Extract the [x, y] coordinate from the center of the cell holding the provided text.  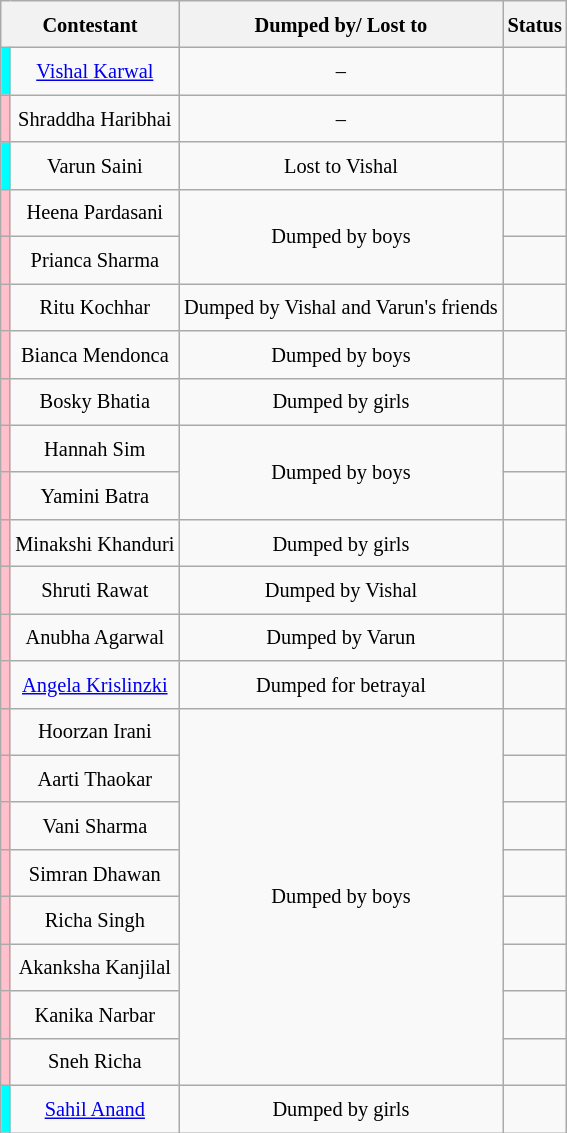
Contestant [90, 24]
Dumped by Vishal and Varun's friends [340, 306]
Heena Pardasani [94, 212]
Dumped by Vishal [340, 590]
Anubha Agarwal [94, 636]
Dumped by Varun [340, 636]
Minakshi Khanduri [94, 542]
Yamini Batra [94, 496]
Angela Krislinzki [94, 684]
Dumped for betrayal [340, 684]
Bosky Bhatia [94, 402]
Prianca Sharma [94, 260]
Sneh Richa [94, 1062]
Ritu Kochhar [94, 306]
Aarti Thaokar [94, 778]
Dumped by/ Lost to [340, 24]
Hoorzan Irani [94, 732]
Shruti Rawat [94, 590]
Status [535, 24]
Sahil Anand [94, 1108]
Vani Sharma [94, 826]
Shraddha Haribhai [94, 118]
Kanika Narbar [94, 1014]
Hannah Sim [94, 448]
Vishal Karwal [94, 72]
Akanksha Kanjilal [94, 966]
Richa Singh [94, 920]
Varun Saini [94, 166]
Bianca Mendonca [94, 354]
Simran Dhawan [94, 872]
Lost to Vishal [340, 166]
